Provide the (X, Y) coordinate of the cell's center where the given text is located.  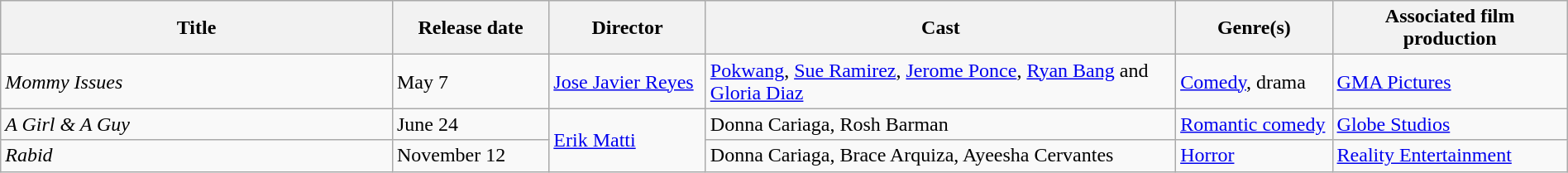
Erik Matti (627, 140)
Rabid (197, 156)
Mommy Issues (197, 81)
A Girl & A Guy (197, 124)
Pokwang, Sue Ramirez, Jerome Ponce, Ryan Bang and Gloria Diaz (940, 81)
GMA Pictures (1450, 81)
Cast (940, 28)
Title (197, 28)
June 24 (470, 124)
Horror (1254, 156)
Donna Cariaga, Brace Arquiza, Ayeesha Cervantes (940, 156)
Romantic comedy (1254, 124)
Release date (470, 28)
Genre(s) (1254, 28)
Jose Javier Reyes (627, 81)
Globe Studios (1450, 124)
Donna Cariaga, Rosh Barman (940, 124)
Comedy, drama (1254, 81)
May 7 (470, 81)
Director (627, 28)
Reality Entertainment (1450, 156)
November 12 (470, 156)
Associated film production (1450, 28)
